Pinpoint the cell where the given text exists, returning its [x, y] midpoint coordinate. 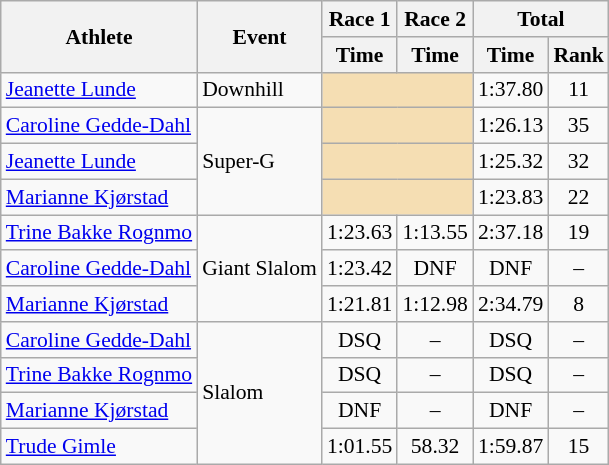
1:59.87 [510, 447]
1:25.32 [510, 162]
1:01.55 [360, 447]
32 [578, 162]
15 [578, 447]
22 [578, 197]
1:12.98 [434, 304]
Giant Slalom [260, 268]
Event [260, 36]
1:13.55 [434, 233]
1:23.63 [360, 233]
Slalom [260, 393]
11 [578, 90]
Race 2 [434, 19]
Athlete [99, 36]
1:37.80 [510, 90]
Rank [578, 55]
1:23.42 [360, 269]
Super-G [260, 162]
8 [578, 304]
2:37.18 [510, 233]
2:34.79 [510, 304]
1:23.83 [510, 197]
Race 1 [360, 19]
58.32 [434, 447]
1:26.13 [510, 126]
19 [578, 233]
1:21.81 [360, 304]
35 [578, 126]
Trude Gimle [99, 447]
Total [541, 19]
Downhill [260, 90]
